Locate the cell with the specified text and output its (x, y) center coordinate. 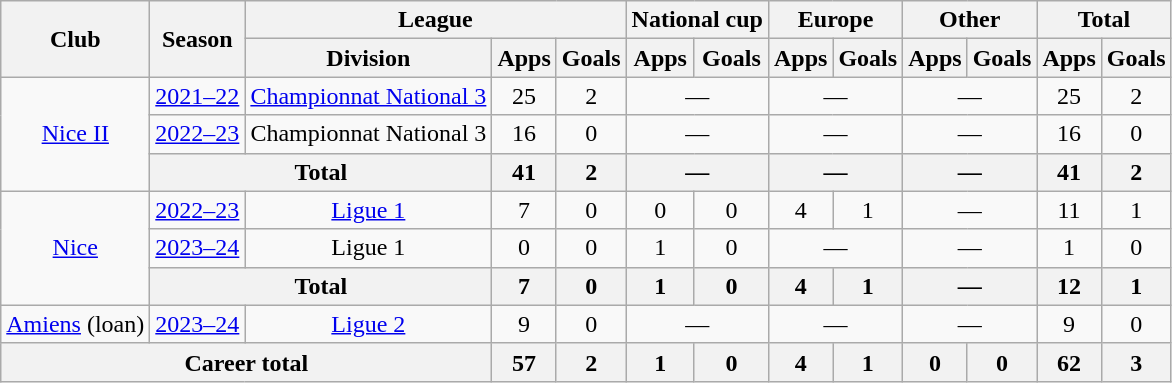
Season (198, 39)
League (436, 20)
2021–22 (198, 96)
11 (1069, 210)
Amiens (loan) (76, 324)
Europe (835, 20)
62 (1069, 362)
National cup (697, 20)
Club (76, 39)
Division (368, 58)
Ligue 2 (368, 324)
Other (970, 20)
Nice II (76, 134)
12 (1069, 286)
3 (1136, 362)
57 (524, 362)
Nice (76, 248)
Career total (246, 362)
